Return [x, y] of the center of cell containing provided text 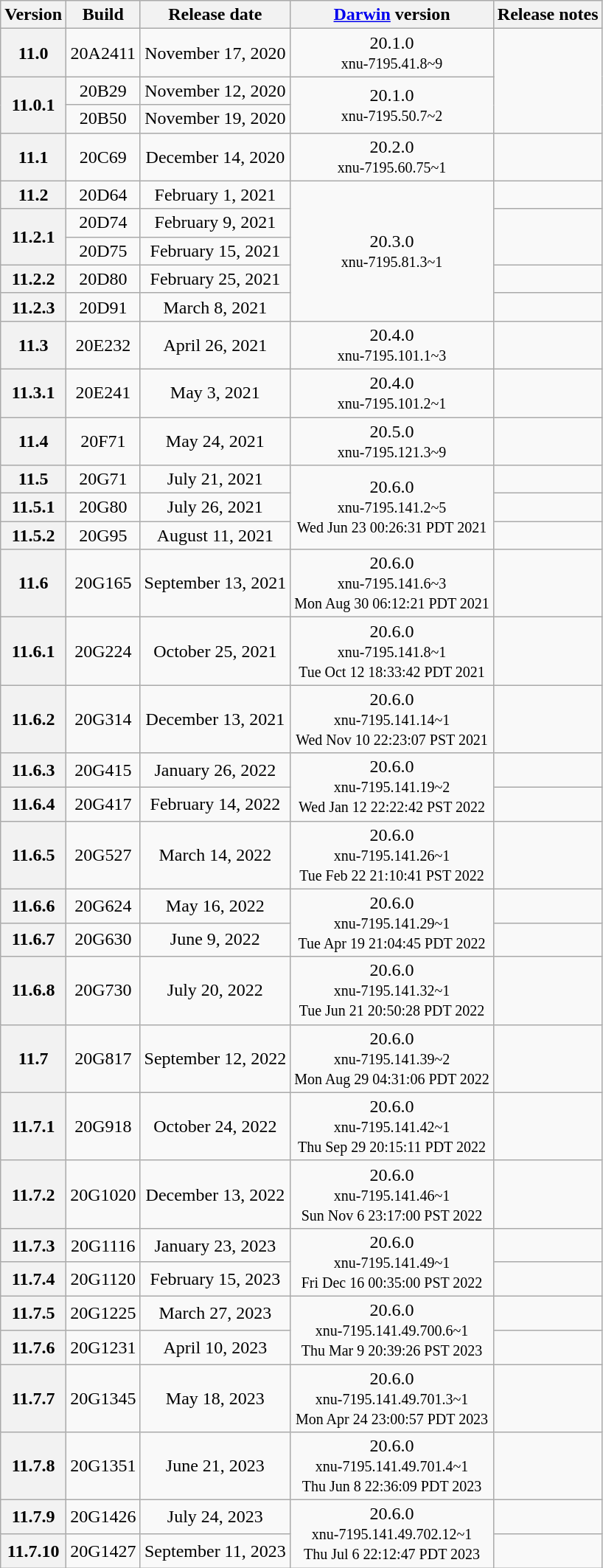
11.0 [34, 53]
20C69 [103, 156]
11.6 [34, 583]
11.2.3 [34, 307]
20G1225 [103, 1313]
December 13, 2022 [215, 1194]
December 14, 2020 [215, 156]
Darwin version [392, 15]
11.7.4 [34, 1279]
11.6.7 [34, 940]
20D80 [103, 279]
February 9, 2021 [215, 223]
20G527 [103, 855]
20.6.0xnu-7195.141.6~3Mon Aug 30 06:12:21 PDT 2021 [392, 583]
20B50 [103, 119]
Release date [215, 15]
November 17, 2020 [215, 53]
20.2.0xnu-7195.60.75~1 [392, 156]
20G1427 [103, 1551]
March 27, 2023 [215, 1313]
20E241 [103, 392]
20F71 [103, 441]
20G817 [103, 1058]
20G417 [103, 804]
20D74 [103, 223]
20.6.0xnu-7195.141.49.700.6~1Thu Mar 9 20:39:26 PST 2023 [392, 1330]
11.7.9 [34, 1517]
20E232 [103, 345]
20G71 [103, 479]
March 14, 2022 [215, 855]
11.3.1 [34, 392]
20.6.0xnu-7195.141.26~1Tue Feb 22 21:10:41 PST 2022 [392, 855]
11.6.8 [34, 991]
11.7.5 [34, 1313]
January 23, 2023 [215, 1245]
11.7.1 [34, 1126]
11.5.1 [34, 507]
11.7.10 [34, 1551]
May 16, 2022 [215, 906]
20.6.0xnu-7195.141.14~1Wed Nov 10 22:23:07 PST 2021 [392, 719]
November 19, 2020 [215, 119]
May 24, 2021 [215, 441]
October 24, 2022 [215, 1126]
20G1120 [103, 1279]
July 26, 2021 [215, 507]
February 15, 2023 [215, 1279]
20G165 [103, 583]
11.7.6 [34, 1347]
11.7.8 [34, 1466]
20.6.0xnu-7195.141.49.701.4~1Thu Jun 8 22:36:09 PDT 2023 [392, 1466]
20G1231 [103, 1347]
June 21, 2023 [215, 1466]
11.2.1 [34, 237]
July 21, 2021 [215, 479]
May 3, 2021 [215, 392]
September 11, 2023 [215, 1551]
December 13, 2021 [215, 719]
September 12, 2022 [215, 1058]
20.6.0xnu-7195.141.19~2Wed Jan 12 22:22:42 PST 2022 [392, 787]
20.1.0xnu-7195.50.7~2 [392, 105]
11.6.1 [34, 651]
February 25, 2021 [215, 279]
11.7 [34, 1058]
20D91 [103, 307]
20G1351 [103, 1466]
20G1116 [103, 1245]
11.1 [34, 156]
20G1426 [103, 1517]
11.4 [34, 441]
11.0.1 [34, 105]
20B29 [103, 91]
11.5.2 [34, 535]
11.7.3 [34, 1245]
20.6.0xnu-7195.141.49.701.3~1Mon Apr 24 23:00:57 PDT 2023 [392, 1398]
June 9, 2022 [215, 940]
11.6.4 [34, 804]
Version [34, 15]
Release notes [548, 15]
11.6.6 [34, 906]
20G730 [103, 991]
11.3 [34, 345]
11.2.2 [34, 279]
March 8, 2021 [215, 307]
20D64 [103, 195]
11.5 [34, 479]
20G95 [103, 535]
20.5.0xnu-7195.121.3~9 [392, 441]
January 26, 2022 [215, 770]
20.4.0xnu-7195.101.1~3 [392, 345]
20.6.0xnu-7195.141.39~2Mon Aug 29 04:31:06 PDT 2022 [392, 1058]
20.6.0xnu-7195.141.32~1Tue Jun 21 20:50:28 PDT 2022 [392, 991]
11.6.2 [34, 719]
11.7.7 [34, 1398]
20G1020 [103, 1194]
20.6.0xnu-7195.141.49.702.12~1Thu Jul 6 22:12:47 PDT 2023 [392, 1534]
20.6.0xnu-7195.141.46~1Sun Nov 6 23:17:00 PST 2022 [392, 1194]
20A2411 [103, 53]
20.6.0xnu-7195.141.2~5Wed Jun 23 00:26:31 PDT 2021 [392, 507]
20.6.0xnu-7195.141.8~1Tue Oct 12 18:33:42 PDT 2021 [392, 651]
20G918 [103, 1126]
20.1.0xnu-7195.41.8~9 [392, 53]
April 10, 2023 [215, 1347]
July 20, 2022 [215, 991]
20G415 [103, 770]
11.6.5 [34, 855]
20G80 [103, 507]
April 26, 2021 [215, 345]
20.6.0xnu-7195.141.42~1Thu Sep 29 20:15:11 PDT 2022 [392, 1126]
20G314 [103, 719]
February 1, 2021 [215, 195]
11.6.3 [34, 770]
Build [103, 15]
September 13, 2021 [215, 583]
July 24, 2023 [215, 1517]
May 18, 2023 [215, 1398]
20.4.0xnu-7195.101.2~1 [392, 392]
August 11, 2021 [215, 535]
20G1345 [103, 1398]
20.6.0xnu-7195.141.49~1Fri Dec 16 00:35:00 PST 2022 [392, 1262]
20.3.0xnu-7195.81.3~1 [392, 251]
20G224 [103, 651]
November 12, 2020 [215, 91]
20.6.0xnu-7195.141.29~1Tue Apr 19 21:04:45 PDT 2022 [392, 923]
11.2 [34, 195]
20G630 [103, 940]
11.7.2 [34, 1194]
20D75 [103, 251]
February 15, 2021 [215, 251]
February 14, 2022 [215, 804]
October 25, 2021 [215, 651]
20G624 [103, 906]
